Extract the [X, Y] coordinate from the center of the cell holding the provided text.  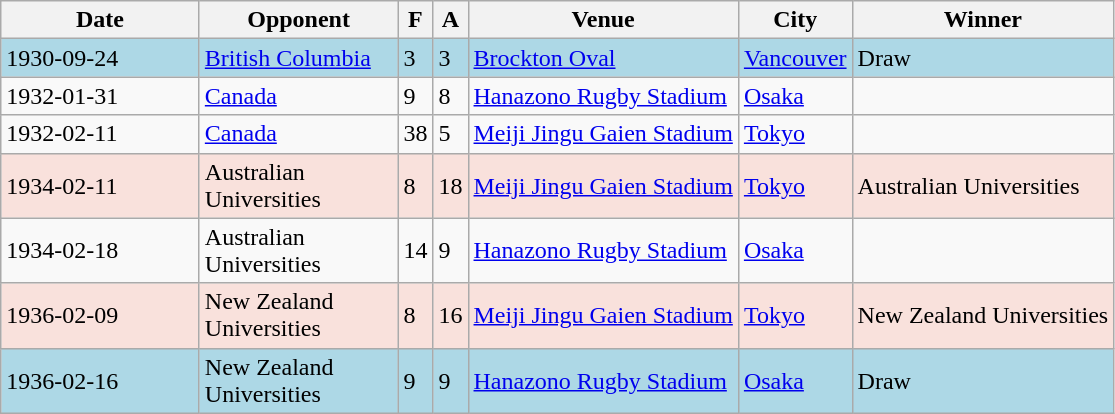
5 [450, 134]
Winner [983, 20]
1936-02-16 [100, 380]
Vancouver [795, 58]
Opponent [298, 20]
Date [100, 20]
Venue [603, 20]
1932-01-31 [100, 96]
City [795, 20]
1934-02-18 [100, 250]
18 [450, 186]
38 [416, 134]
Brockton Oval [603, 58]
1932-02-11 [100, 134]
A [450, 20]
British Columbia [298, 58]
1934-02-11 [100, 186]
14 [416, 250]
1930-09-24 [100, 58]
F [416, 20]
1936-02-09 [100, 316]
16 [450, 316]
